Search for the cell housing the specified text and yield its (X, Y) center coordinate. 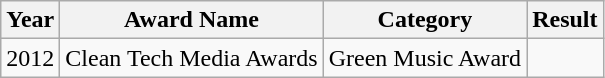
Award Name (192, 20)
Category (424, 20)
2012 (30, 58)
Green Music Award (424, 58)
Year (30, 20)
Result (565, 20)
Clean Tech Media Awards (192, 58)
